From the cell containing the given text, extract its center point as [X, Y] coordinate. 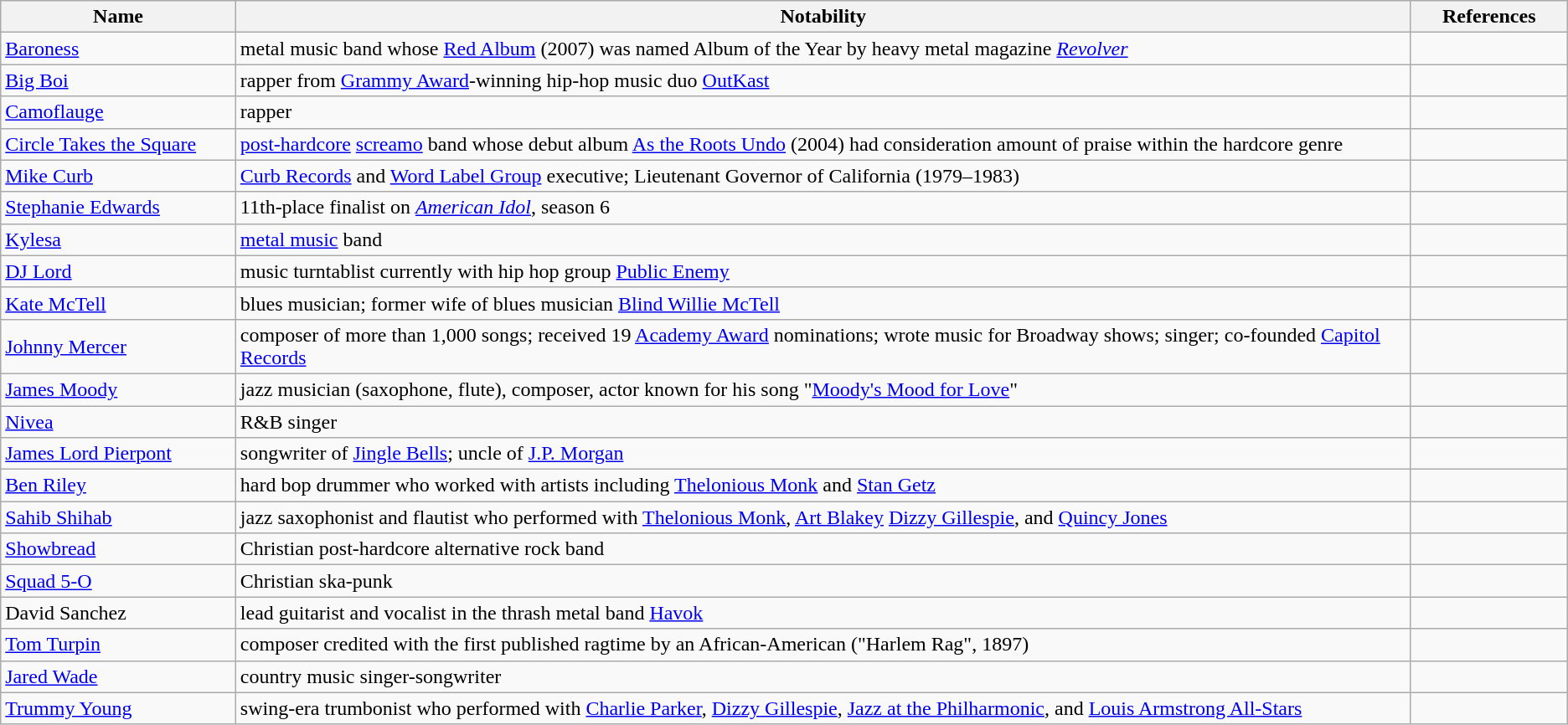
Big Boi [119, 80]
Tom Turpin [119, 645]
James Lord Pierpont [119, 454]
rapper [823, 112]
Trummy Young [119, 708]
Showbread [119, 549]
Kate McTell [119, 303]
Mike Curb [119, 176]
11th-place finalist on American Idol, season 6 [823, 208]
Stephanie Edwards [119, 208]
Christian post-hardcore alternative rock band [823, 549]
Kylesa [119, 239]
R&B singer [823, 421]
jazz musician (saxophone, flute), composer, actor known for his song "Moody's Mood for Love" [823, 389]
rapper from Grammy Award-winning hip-hop music duo OutKast [823, 80]
lead guitarist and vocalist in the thrash metal band Havok [823, 613]
Johnny Mercer [119, 347]
country music singer-songwriter [823, 676]
composer credited with the first published ragtime by an African-American ("Harlem Rag", 1897) [823, 645]
Christian ska-punk [823, 581]
Sahib Shihab [119, 517]
hard bop drummer who worked with artists including Thelonious Monk and Stan Getz [823, 486]
Jared Wade [119, 676]
metal music band [823, 239]
Name [119, 17]
Baroness [119, 49]
swing-era trumbonist who performed with Charlie Parker, Dizzy Gillespie, Jazz at the Philharmonic, and Louis Armstrong All-Stars [823, 708]
James Moody [119, 389]
jazz saxophonist and flautist who performed with Thelonious Monk, Art Blakey Dizzy Gillespie, and Quincy Jones [823, 517]
post-hardcore screamo band whose debut album As the Roots Undo (2004) had consideration amount of praise within the hardcore genre [823, 144]
David Sanchez [119, 613]
Camoflauge [119, 112]
metal music band whose Red Album (2007) was named Album of the Year by heavy metal magazine Revolver [823, 49]
blues musician; former wife of blues musician Blind Willie McTell [823, 303]
Circle Takes the Square [119, 144]
DJ Lord [119, 271]
songwriter of Jingle Bells; uncle of J.P. Morgan [823, 454]
composer of more than 1,000 songs; received 19 Academy Award nominations; wrote music for Broadway shows; singer; co-founded Capitol Records [823, 347]
Curb Records and Word Label Group executive; Lieutenant Governor of California (1979–1983) [823, 176]
music turntablist currently with hip hop group Public Enemy [823, 271]
Ben Riley [119, 486]
Notability [823, 17]
References [1489, 17]
Squad 5-O [119, 581]
Nivea [119, 421]
